Identify which cell holds the provided text, then report its (x, y) central coordinate. 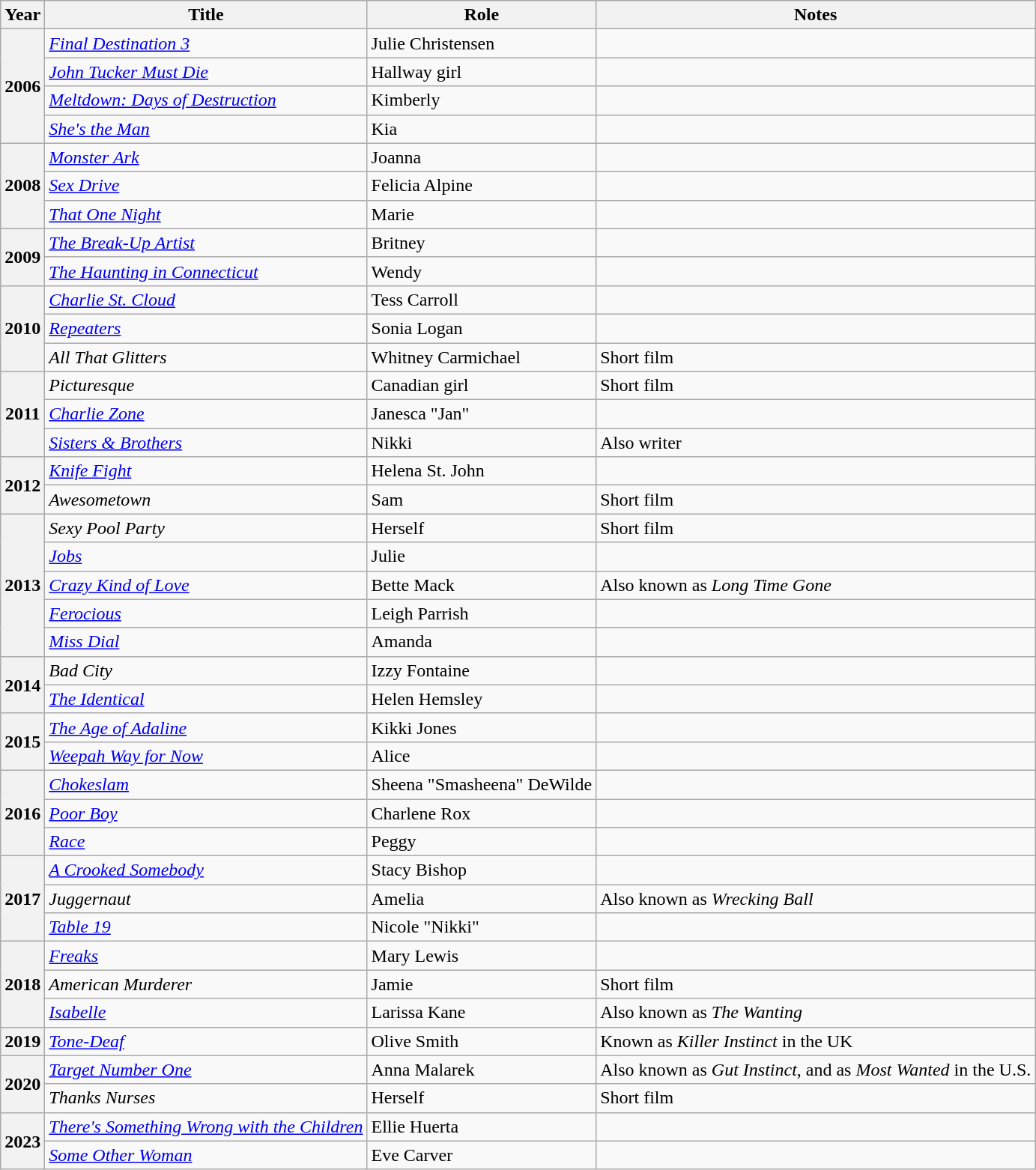
Final Destination 3 (206, 43)
Charlene Rox (482, 813)
Isabelle (206, 1013)
Nicole "Nikki" (482, 927)
Also known as Long Time Gone (816, 585)
Known as Killer Instinct in the UK (816, 1041)
2013 (22, 585)
Awesometown (206, 500)
Also known as The Wanting (816, 1013)
Target Number One (206, 1070)
2017 (22, 899)
2020 (22, 1084)
Sonia Logan (482, 328)
John Tucker Must Die (206, 72)
Hallway girl (482, 72)
Helen Hemsley (482, 699)
Janesca "Jan" (482, 414)
Canadian girl (482, 386)
Tone-Deaf (206, 1041)
Amanda (482, 642)
Sam (482, 500)
2011 (22, 414)
Also known as Gut Instinct, and as Most Wanted in the U.S. (816, 1070)
Anna Malarek (482, 1070)
Weepah Way for Now (206, 756)
2014 (22, 685)
Role (482, 15)
Notes (816, 15)
Julie (482, 557)
Knife Fight (206, 471)
Whitney Carmichael (482, 357)
Leigh Parrish (482, 613)
Chokeslam (206, 784)
The Age of Adaline (206, 727)
Eve Carver (482, 1155)
Alice (482, 756)
Tess Carroll (482, 300)
Title (206, 15)
Picturesque (206, 386)
Mary Lewis (482, 956)
Stacy Bishop (482, 870)
Nikki (482, 443)
Jobs (206, 557)
2006 (22, 86)
Joanna (482, 157)
Wendy (482, 271)
Kimberly (482, 100)
Monster Ark (206, 157)
The Identical (206, 699)
2018 (22, 984)
Miss Dial (206, 642)
Felicia Alpine (482, 186)
2009 (22, 257)
All That Glitters (206, 357)
Sexy Pool Party (206, 528)
Peggy (482, 842)
American Murderer (206, 984)
Repeaters (206, 328)
The Break-Up Artist (206, 243)
Britney (482, 243)
Amelia (482, 899)
Race (206, 842)
That One Night (206, 214)
Helena St. John (482, 471)
Year (22, 15)
Marie (482, 214)
Poor Boy (206, 813)
Also writer (816, 443)
Olive Smith (482, 1041)
Sheena "Smasheena" DeWilde (482, 784)
2019 (22, 1041)
2008 (22, 186)
Ellie Huerta (482, 1127)
Larissa Kane (482, 1013)
2015 (22, 742)
A Crooked Somebody (206, 870)
Kia (482, 129)
Sisters & Brothers (206, 443)
Some Other Woman (206, 1155)
Freaks (206, 956)
Izzy Fontaine (482, 670)
Bad City (206, 670)
2016 (22, 813)
The Haunting in Connecticut (206, 271)
There's Something Wrong with the Children (206, 1127)
Sex Drive (206, 186)
Charlie St. Cloud (206, 300)
Ferocious (206, 613)
Meltdown: Days of Destruction (206, 100)
Table 19 (206, 927)
Juggernaut (206, 899)
She's the Man (206, 129)
2010 (22, 328)
Kikki Jones (482, 727)
Bette Mack (482, 585)
Thanks Nurses (206, 1098)
Jamie (482, 984)
Also known as Wrecking Ball (816, 899)
2012 (22, 485)
2023 (22, 1141)
Charlie Zone (206, 414)
Julie Christensen (482, 43)
Crazy Kind of Love (206, 585)
